Find where the given text appears and provide that cell's center as [X, Y] coordinate. 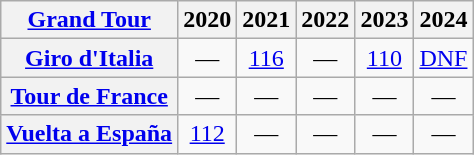
Grand Tour [90, 20]
Tour de France [90, 96]
2023 [384, 20]
DNF [444, 58]
2024 [444, 20]
112 [208, 134]
2021 [266, 20]
Giro d'Italia [90, 58]
116 [266, 58]
110 [384, 58]
2022 [326, 20]
Vuelta a España [90, 134]
2020 [208, 20]
